Return the [x, y] coordinate for the center point of the cell that contains the specified text.  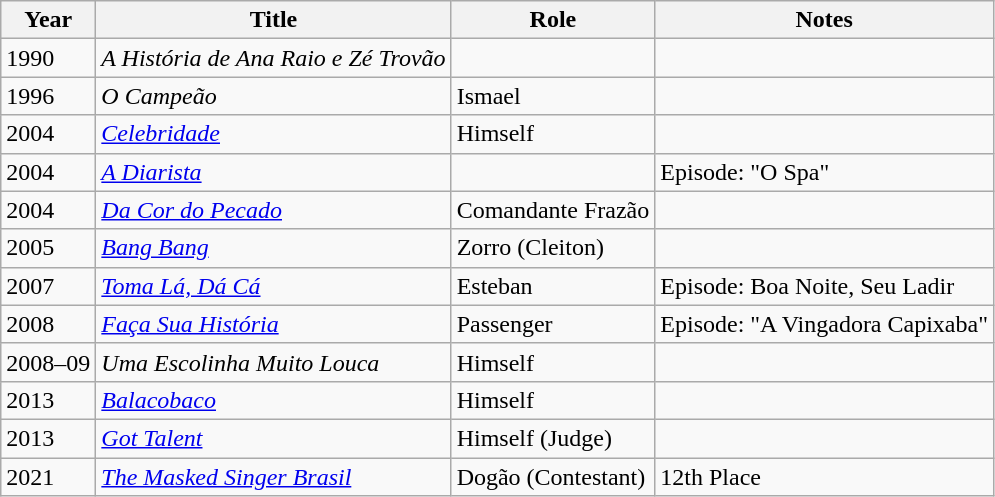
Celebridade [274, 134]
A História de Ana Raio e Zé Trovão [274, 58]
Notes [824, 20]
Esteban [553, 286]
Role [553, 20]
Uma Escolinha Muito Louca [274, 362]
2021 [48, 477]
Year [48, 20]
Bang Bang [274, 248]
2008 [48, 324]
Zorro (Cleiton) [553, 248]
2008–09 [48, 362]
1996 [48, 96]
A Diarista [274, 172]
12th Place [824, 477]
Episode: "O Spa" [824, 172]
Comandante Frazão [553, 210]
Dogão (Contestant) [553, 477]
1990 [48, 58]
Toma Lá, Dá Cá [274, 286]
Got Talent [274, 438]
Balacobaco [274, 400]
O Campeão [274, 96]
Episode: Boa Noite, Seu Ladir [824, 286]
2005 [48, 248]
Faça Sua História [274, 324]
Ismael [553, 96]
Da Cor do Pecado [274, 210]
2007 [48, 286]
Himself (Judge) [553, 438]
Title [274, 20]
Episode: "A Vingadora Capixaba" [824, 324]
Passenger [553, 324]
The Masked Singer Brasil [274, 477]
